Locate the cell with the specified text and output its (X, Y) center coordinate. 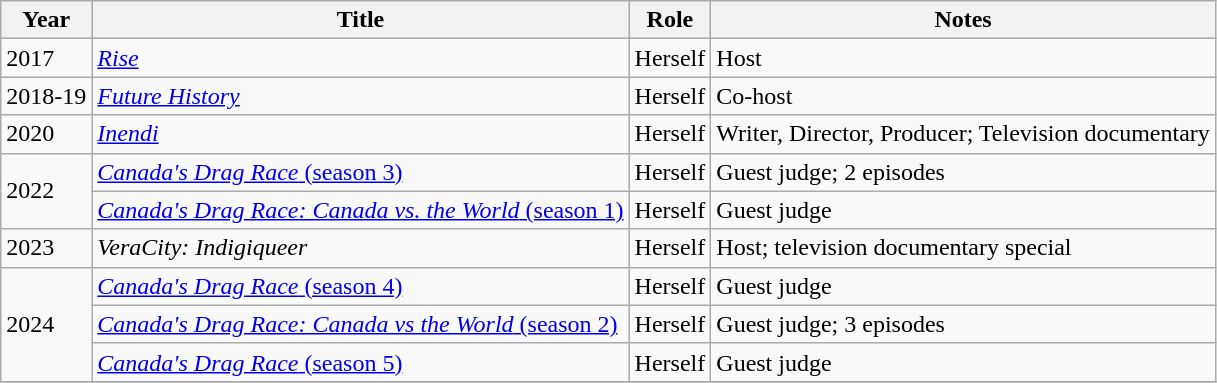
Host; television documentary special (964, 248)
Guest judge; 2 episodes (964, 172)
Inendi (360, 134)
Canada's Drag Race: Canada vs the World (season 2) (360, 324)
Guest judge; 3 episodes (964, 324)
VeraCity: Indigiqueer (360, 248)
2023 (46, 248)
2018-19 (46, 96)
Title (360, 20)
Canada's Drag Race: Canada vs. the World (season 1) (360, 210)
2022 (46, 191)
2024 (46, 324)
Writer, Director, Producer; Television documentary (964, 134)
Role (670, 20)
Canada's Drag Race (season 5) (360, 362)
Future History (360, 96)
2017 (46, 58)
Canada's Drag Race (season 4) (360, 286)
Rise (360, 58)
2020 (46, 134)
Year (46, 20)
Co-host (964, 96)
Canada's Drag Race (season 3) (360, 172)
Host (964, 58)
Notes (964, 20)
